Output the (X, Y) coordinate of the center of the cell containing the given text.  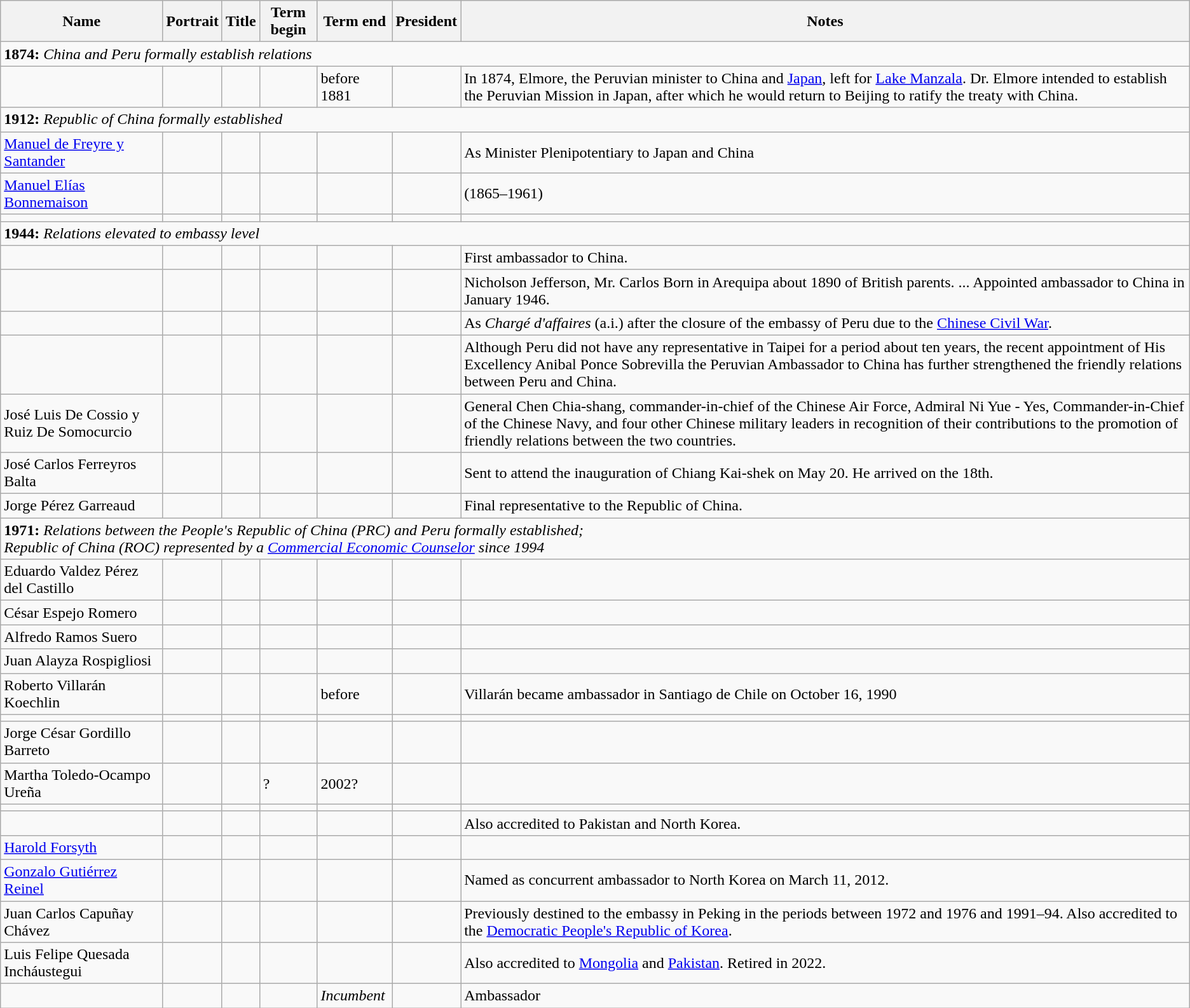
Martha Toledo-Ocampo Ureña (81, 783)
before 1881 (355, 86)
before (355, 694)
Also accredited to Mongolia and Pakistan. Retired in 2022. (825, 964)
Nicholson Jefferson, Mr. Carlos Born in Arequipa about 1890 of British parents. ... Appointed ambassador to China in January 1946. (825, 290)
Portrait (193, 22)
Juan Alayza Rospigliosi (81, 661)
1912: Republic of China formally established (595, 119)
Name (81, 22)
José Luis De Cossio y Ruiz De Somocurcio (81, 423)
Manuel Elías Bonnemaison (81, 193)
Also accredited to Pakistan and North Korea. (825, 823)
Eduardo Valdez Pérez del Castillo (81, 580)
2002? (355, 783)
First ambassador to China. (825, 257)
José Carlos Ferreyros Balta (81, 473)
Final representative to the Republic of China. (825, 506)
Notes (825, 22)
Gonzalo Gutiérrez Reinel (81, 880)
1874: China and Peru formally establish relations (595, 54)
Incumbent (355, 996)
As Chargé d'affaires (a.i.) after the closure of the embassy of Peru due to the Chinese Civil War. (825, 323)
Juan Carlos Capuñay Chávez (81, 922)
Alfredo Ramos Suero (81, 637)
(1865–1961) (825, 193)
Term end (355, 22)
Manuel de Freyre y Santander (81, 153)
Sent to attend the inauguration of Chiang Kai-shek on May 20. He arrived on the 18th. (825, 473)
As Minister Plenipotentiary to Japan and China (825, 153)
Ambassador (825, 996)
César Espejo Romero (81, 613)
President (427, 22)
Jorge Pérez Garreaud (81, 506)
Villarán became ambassador in Santiago de Chile on October 16, 1990 (825, 694)
Harold Forsyth (81, 847)
Title (240, 22)
Named as concurrent ambassador to North Korea on March 11, 2012. (825, 880)
1944: Relations elevated to embassy level (595, 233)
Luis Felipe Quesada Incháustegui (81, 964)
Roberto Villarán Koechlin (81, 694)
Jorge César Gordillo Barreto (81, 742)
? (289, 783)
Term begin (289, 22)
